Return (x, y) of the center of cell containing provided text 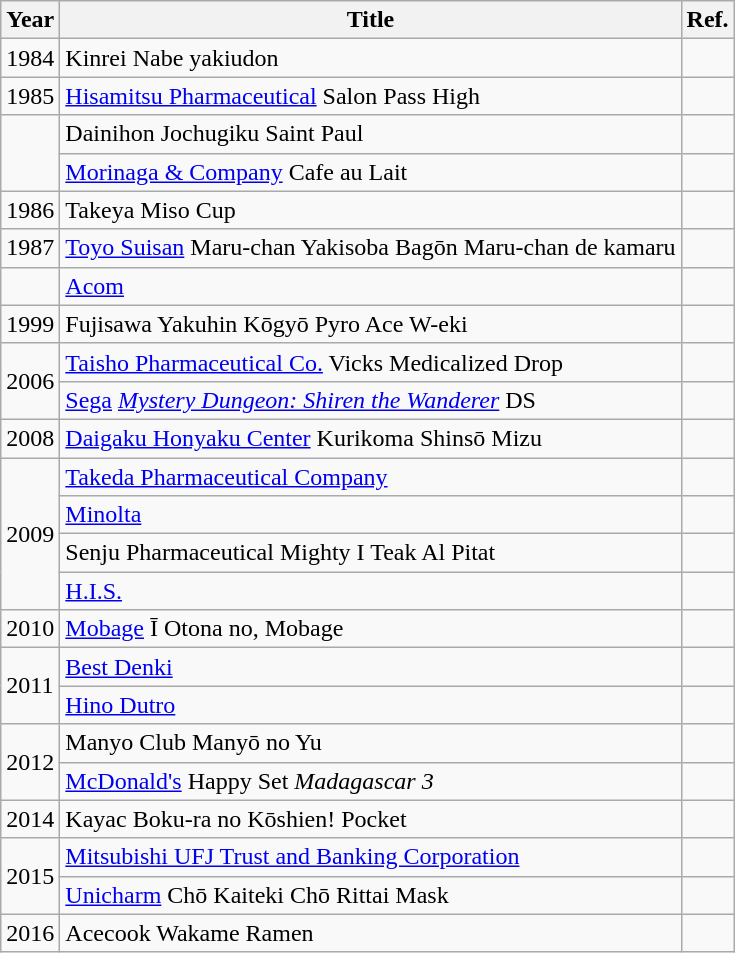
Senju Pharmaceutical Mighty I Teak Al Pitat (370, 553)
2010 (30, 629)
Acom (370, 286)
Manyo Club Manyō no Yu (370, 743)
2006 (30, 381)
McDonald's Happy Set Madagascar 3 (370, 781)
2008 (30, 438)
2012 (30, 762)
2015 (30, 876)
1985 (30, 96)
Acecook Wakame Ramen (370, 933)
2011 (30, 686)
Year (30, 20)
Best Denki (370, 667)
2016 (30, 933)
2009 (30, 534)
Title (370, 20)
1986 (30, 210)
Kayac Boku-ra no Kōshien! Pocket (370, 819)
1987 (30, 248)
Mitsubishi UFJ Trust and Banking Corporation (370, 857)
Kinrei Nabe yakiudon (370, 58)
Takeya Miso Cup (370, 210)
Taisho Pharmaceutical Co. Vicks Medicalized Drop (370, 362)
Ref. (708, 20)
Daigaku Honyaku Center Kurikoma Shinsō Mizu (370, 438)
1984 (30, 58)
2014 (30, 819)
Toyo Suisan Maru-chan Yakisoba Bagōn Maru-chan de kamaru (370, 248)
1999 (30, 324)
Hisamitsu Pharmaceutical Salon Pass High (370, 96)
Minolta (370, 515)
Mobage Ī Otona no, Mobage (370, 629)
Takeda Pharmaceutical Company (370, 477)
Dainihon Jochugiku Saint Paul (370, 134)
H.I.S. (370, 591)
Fujisawa Yakuhin Kōgyō Pyro Ace W-eki (370, 324)
Unicharm Chō Kaiteki Chō Rittai Mask (370, 895)
Sega Mystery Dungeon: Shiren the Wanderer DS (370, 400)
Morinaga & Company Cafe au Lait (370, 172)
Hino Dutro (370, 705)
